Extract the [X, Y] coordinate from the center of the cell holding the provided text.  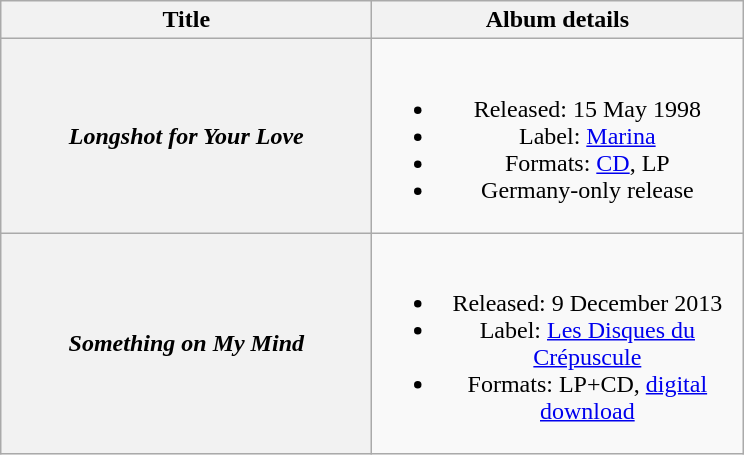
Released: 15 May 1998Label: MarinaFormats: CD, LPGermany-only release [558, 136]
Something on My Mind [186, 344]
Album details [558, 20]
Longshot for Your Love [186, 136]
Title [186, 20]
Released: 9 December 2013Label: Les Disques du CrépusculeFormats: LP+CD, digital download [558, 344]
